Return the [X, Y] coordinate for the center point of the cell that contains the specified text.  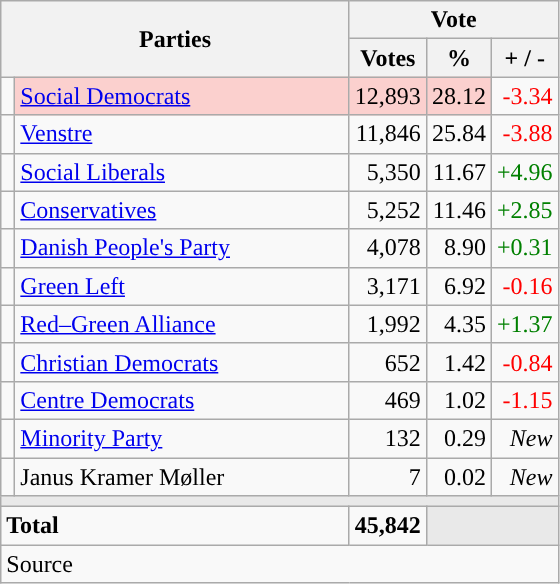
1.02 [458, 400]
11.67 [458, 172]
-0.16 [524, 286]
Centre Democrats [182, 400]
5,350 [388, 172]
28.12 [458, 96]
25.84 [458, 134]
1.42 [458, 362]
4,078 [388, 248]
Christian Democrats [182, 362]
+1.37 [524, 324]
1,992 [388, 324]
Source [280, 564]
+0.31 [524, 248]
3,171 [388, 286]
132 [388, 438]
0.02 [458, 477]
-3.88 [524, 134]
+ / - [524, 58]
Vote [454, 20]
469 [388, 400]
11,846 [388, 134]
7 [388, 477]
11.46 [458, 210]
652 [388, 362]
-1.15 [524, 400]
Parties [176, 39]
Janus Kramer Møller [182, 477]
5,252 [388, 210]
Venstre [182, 134]
Conservatives [182, 210]
-3.34 [524, 96]
% [458, 58]
8.90 [458, 248]
45,842 [388, 526]
Danish People's Party [182, 248]
6.92 [458, 286]
0.29 [458, 438]
Minority Party [182, 438]
4.35 [458, 324]
+4.96 [524, 172]
12,893 [388, 96]
+2.85 [524, 210]
-0.84 [524, 362]
Votes [388, 58]
Social Democrats [182, 96]
Total [176, 526]
Green Left [182, 286]
Red–Green Alliance [182, 324]
Social Liberals [182, 172]
